Provide the [X, Y] coordinate of the cell's center where the given text is located.  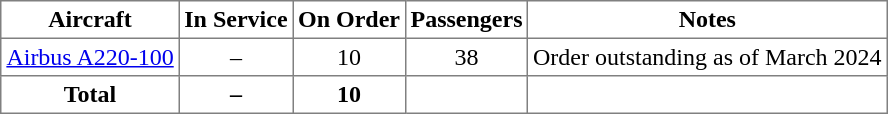
Passengers [466, 20]
In Service [236, 20]
38 [466, 57]
Aircraft [90, 20]
Notes [708, 20]
Total [90, 95]
Airbus A220-100 [90, 57]
Order outstanding as of March 2024 [708, 57]
On Order [349, 20]
